Find where the given text appears and provide that cell's center as [x, y] coordinate. 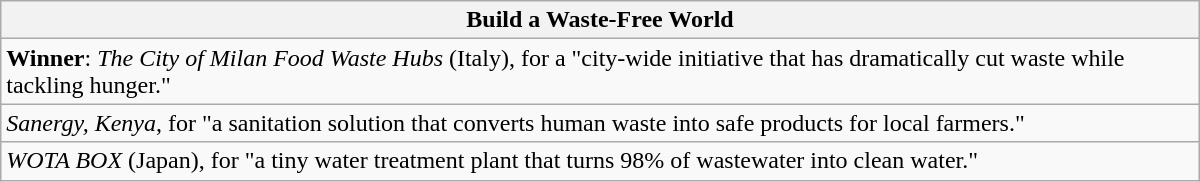
WOTA BOX (Japan), for "a tiny water treatment plant that turns 98% of wastewater into clean water." [600, 161]
Build a Waste-Free World [600, 20]
Winner: The City of Milan Food Waste Hubs (Italy), for a "city-wide initiative that has dramatically cut waste while tackling hunger." [600, 72]
Sanergy, Kenya, for "a sanitation solution that converts human waste into safe products for local farmers." [600, 123]
